Scan for the cell matching the given text and deliver its [x, y] coordinate at center. 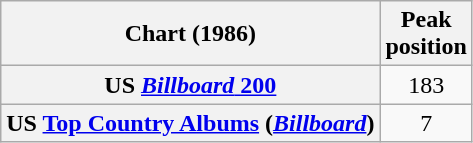
Chart (1986) [190, 34]
7 [426, 123]
Peak position [426, 34]
183 [426, 85]
US Billboard 200 [190, 85]
US Top Country Albums (Billboard) [190, 123]
